Pinpoint the cell where the given text exists, returning its [X, Y] midpoint coordinate. 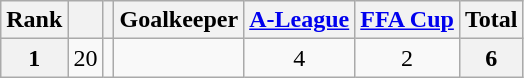
A-League [300, 20]
Total [491, 20]
Goalkeeper [179, 20]
4 [300, 58]
20 [86, 58]
2 [408, 58]
1 [34, 58]
Rank [34, 20]
FFA Cup [408, 20]
6 [491, 58]
